Search for the cell housing the specified text and yield its (x, y) center coordinate. 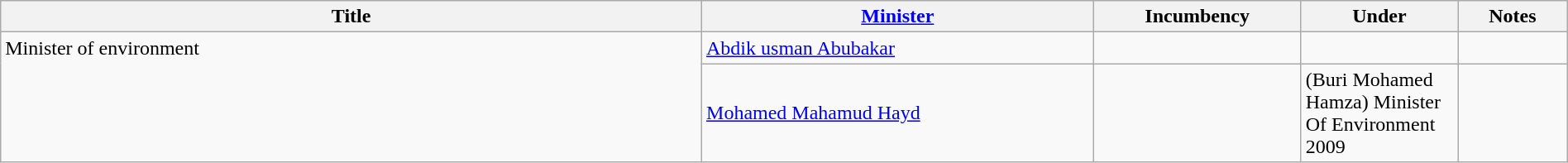
Title (351, 17)
Minister (898, 17)
Under (1379, 17)
(Buri Mohamed Hamza) Minister Of Environment 2009 (1379, 113)
Mohamed Mahamud Hayd (898, 113)
Incumbency (1198, 17)
Abdik usman Abubakar (898, 48)
Minister of environment (351, 98)
Notes (1513, 17)
